Scan for the cell matching the given text and deliver its (X, Y) coordinate at center. 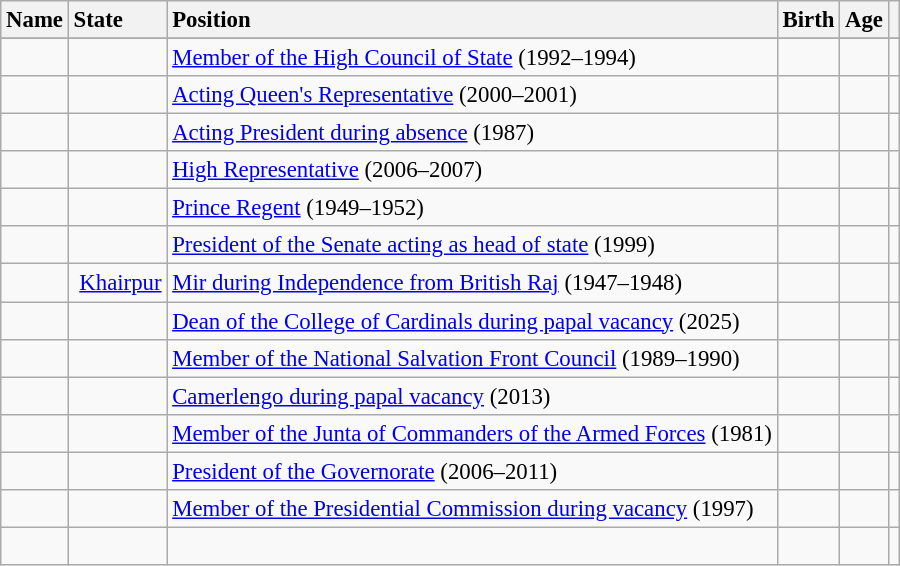
President of the Governorate (2006–2011) (472, 471)
Member of the Junta of Commanders of the Armed Forces (1981) (472, 433)
Acting Queen's Representative (2000–2001) (472, 95)
High Representative (2006–2007) (472, 170)
Mir during Independence from British Raj (1947–1948) (472, 283)
Member of the National Salvation Front Council (1989–1990) (472, 358)
Member of the Presidential Commission during vacancy (1997) (472, 509)
Acting President during absence (1987) (472, 133)
State (118, 20)
Prince Regent (1949–1952) (472, 208)
Birth (808, 20)
Khairpur (118, 283)
Member of the High Council of State (1992–1994) (472, 58)
Age (864, 20)
Dean of the College of Cardinals during papal vacancy (2025) (472, 321)
President of the Senate acting as head of state (1999) (472, 245)
Camerlengo during papal vacancy (2013) (472, 396)
Position (472, 20)
Name (35, 20)
